Output the (x, y) coordinate of the center of the cell containing the given text.  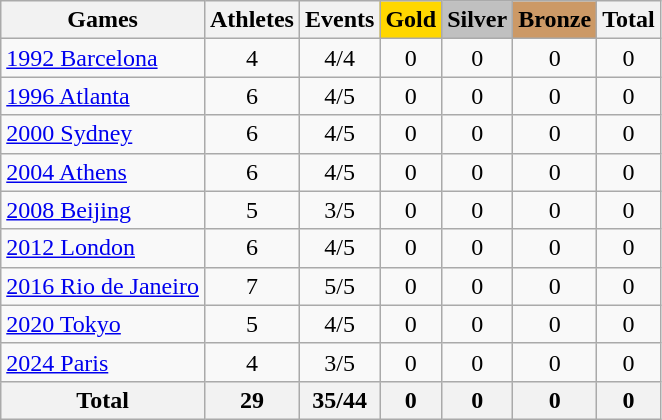
5/5 (339, 286)
Events (339, 20)
Silver (478, 20)
2012 London (103, 248)
2008 Beijing (103, 210)
2000 Sydney (103, 134)
2020 Tokyo (103, 324)
35/44 (339, 400)
2016 Rio de Janeiro (103, 286)
Bronze (555, 20)
4/4 (339, 58)
1996 Atlanta (103, 96)
Games (103, 20)
29 (252, 400)
2004 Athens (103, 172)
Athletes (252, 20)
Gold (411, 20)
1992 Barcelona (103, 58)
7 (252, 286)
2024 Paris (103, 362)
